Output the [x, y] coordinate of the center of the cell containing the given text.  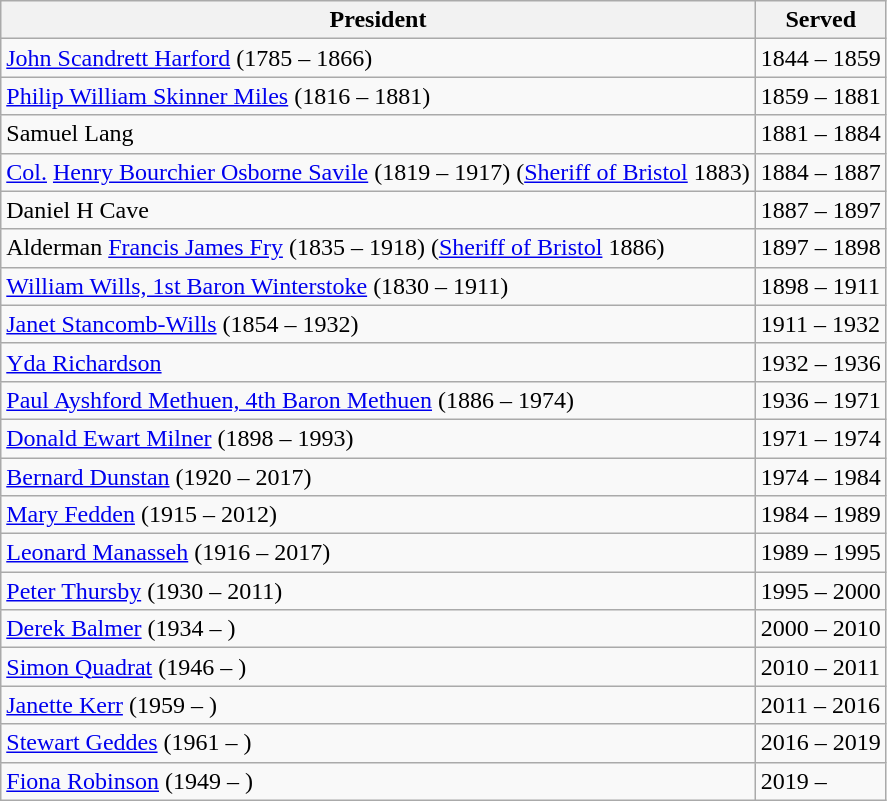
Bernard Dunstan (1920 – 2017) [378, 477]
Alderman Francis James Fry (1835 – 1918) (Sheriff of Bristol 1886) [378, 248]
1971 – 1974 [820, 438]
Stewart Geddes (1961 – ) [378, 743]
Paul Ayshford Methuen, 4th Baron Methuen (1886 – 1974) [378, 400]
1881 – 1884 [820, 134]
2000 – 2010 [820, 629]
Col. Henry Bourchier Osborne Savile (1819 – 1917) (Sheriff of Bristol 1883) [378, 172]
1989 – 1995 [820, 553]
1898 – 1911 [820, 286]
1995 – 2000 [820, 591]
Janette Kerr (1959 – ) [378, 705]
Simon Quadrat (1946 – ) [378, 667]
William Wills, 1st Baron Winterstoke (1830 – 1911) [378, 286]
1844 – 1859 [820, 58]
1884 – 1887 [820, 172]
President [378, 20]
Derek Balmer (1934 – ) [378, 629]
Donald Ewart Milner (1898 – 1993) [378, 438]
2016 – 2019 [820, 743]
John Scandrett Harford (1785 – 1866) [378, 58]
Served [820, 20]
Fiona Robinson (1949 – ) [378, 781]
1984 – 1989 [820, 515]
Janet Stancomb-Wills (1854 – 1932) [378, 324]
1859 – 1881 [820, 96]
Mary Fedden (1915 – 2012) [378, 515]
1887 – 1897 [820, 210]
1911 – 1932 [820, 324]
1936 – 1971 [820, 400]
Philip William Skinner Miles (1816 – 1881) [378, 96]
2019 – [820, 781]
Peter Thursby (1930 – 2011) [378, 591]
Daniel H Cave [378, 210]
2010 – 2011 [820, 667]
1897 – 1898 [820, 248]
Samuel Lang [378, 134]
2011 – 2016 [820, 705]
1974 – 1984 [820, 477]
Yda Richardson [378, 362]
Leonard Manasseh (1916 – 2017) [378, 553]
1932 – 1936 [820, 362]
